Detect which cell encompasses the target text, then output its [X, Y] center coordinate. 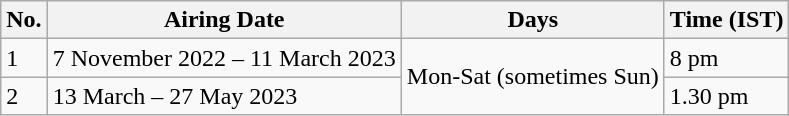
1.30 pm [726, 96]
8 pm [726, 58]
2 [24, 96]
13 March – 27 May 2023 [224, 96]
Days [532, 20]
Mon-Sat (sometimes Sun) [532, 77]
No. [24, 20]
Airing Date [224, 20]
1 [24, 58]
Time (IST) [726, 20]
7 November 2022 – 11 March 2023 [224, 58]
